Scan for the cell matching the given text and deliver its (X, Y) coordinate at center. 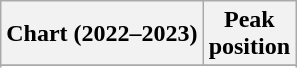
Peakposition (249, 34)
Chart (2022–2023) (102, 34)
